Extract the (x, y) coordinate from the center of the cell holding the provided text.  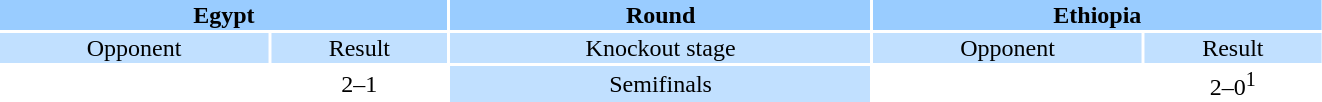
Egypt (224, 15)
Round (661, 15)
2–1 (360, 84)
2–01 (1234, 84)
Knockout stage (661, 48)
Ethiopia (1098, 15)
Semifinals (661, 84)
